Identify which cell holds the provided text, then report its (X, Y) central coordinate. 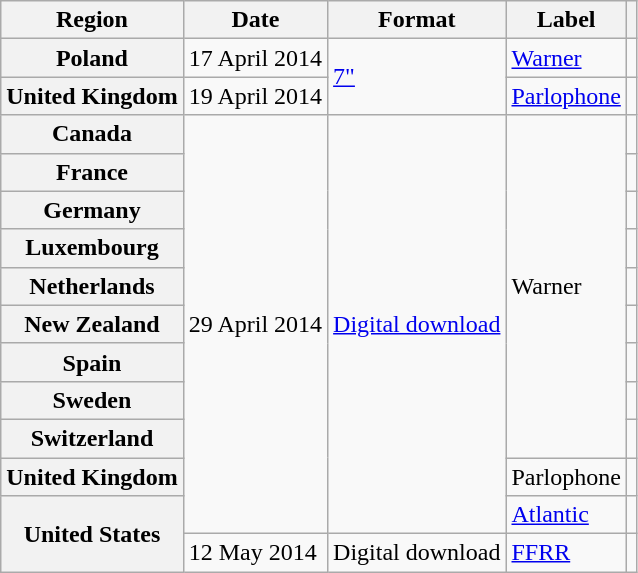
17 April 2014 (255, 58)
United States (92, 534)
Poland (92, 58)
Luxembourg (92, 248)
Spain (92, 362)
New Zealand (92, 324)
France (92, 172)
Canada (92, 134)
FFRR (566, 553)
Netherlands (92, 286)
Format (417, 20)
Atlantic (566, 515)
12 May 2014 (255, 553)
Region (92, 20)
Label (566, 20)
7" (417, 77)
Date (255, 20)
29 April 2014 (255, 324)
Germany (92, 210)
19 April 2014 (255, 96)
Switzerland (92, 438)
Sweden (92, 400)
